Extract the (X, Y) coordinate from the center of the cell holding the provided text.  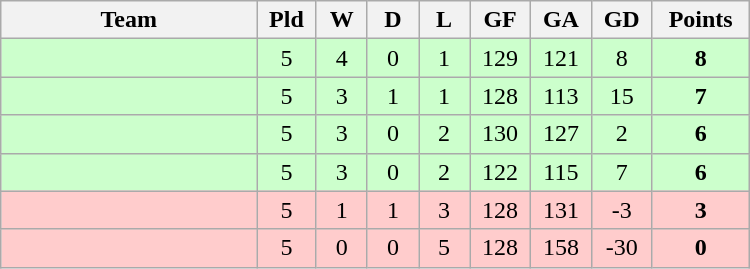
158 (560, 248)
Team (129, 20)
121 (560, 58)
129 (500, 58)
115 (560, 172)
GA (560, 20)
-3 (622, 210)
122 (500, 172)
Pld (287, 20)
127 (560, 134)
GF (500, 20)
L (444, 20)
113 (560, 96)
130 (500, 134)
D (392, 20)
-30 (622, 248)
W (342, 20)
4 (342, 58)
Points (700, 20)
15 (622, 96)
GD (622, 20)
131 (560, 210)
